Provide the (X, Y) coordinate of the cell's center where the given text is located.  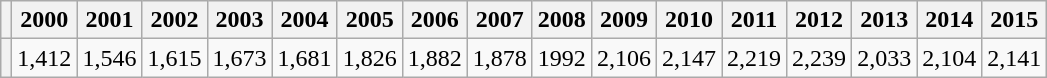
1,673 (240, 58)
2005 (370, 20)
1,546 (110, 58)
1992 (562, 58)
2,147 (688, 58)
2014 (950, 20)
1,412 (44, 58)
2009 (624, 20)
2010 (688, 20)
2004 (304, 20)
2000 (44, 20)
1,882 (434, 58)
2008 (562, 20)
2015 (1014, 20)
2,219 (754, 58)
2,106 (624, 58)
2,104 (950, 58)
2002 (174, 20)
2012 (820, 20)
1,878 (500, 58)
1,826 (370, 58)
2011 (754, 20)
2013 (884, 20)
2007 (500, 20)
1,615 (174, 58)
2,141 (1014, 58)
2001 (110, 20)
2003 (240, 20)
1,681 (304, 58)
2006 (434, 20)
2,239 (820, 58)
2,033 (884, 58)
